Return (X, Y) of the center of cell containing provided text 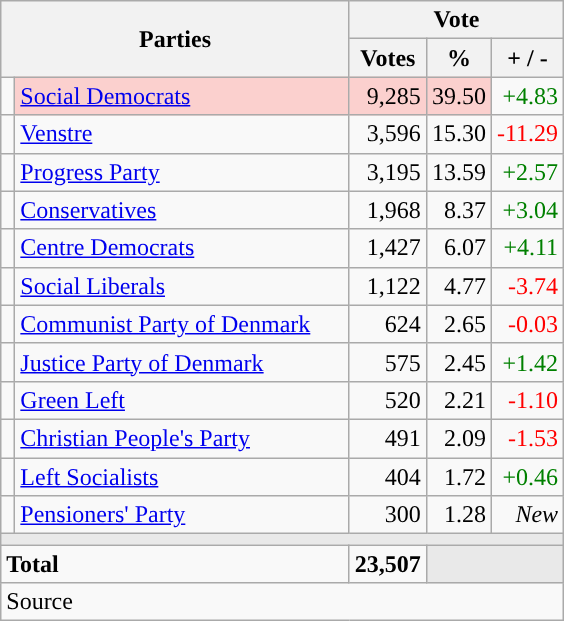
8.37 (458, 210)
Parties (176, 39)
3,596 (388, 134)
1,122 (388, 286)
+2.57 (527, 172)
491 (388, 438)
520 (388, 400)
2.21 (458, 400)
Communist Party of Denmark (182, 324)
1.28 (458, 515)
Justice Party of Denmark (182, 362)
-11.29 (527, 134)
2.09 (458, 438)
2.45 (458, 362)
Green Left (182, 400)
Left Socialists (182, 477)
624 (388, 324)
575 (388, 362)
39.50 (458, 96)
Pensioners' Party (182, 515)
+ / - (527, 58)
4.77 (458, 286)
15.30 (458, 134)
23,507 (388, 564)
1,427 (388, 248)
3,195 (388, 172)
+3.04 (527, 210)
+4.83 (527, 96)
300 (388, 515)
9,285 (388, 96)
1,968 (388, 210)
Centre Democrats (182, 248)
Total (176, 564)
Source (282, 602)
13.59 (458, 172)
+0.46 (527, 477)
1.72 (458, 477)
2.65 (458, 324)
Progress Party (182, 172)
Christian People's Party (182, 438)
+1.42 (527, 362)
Votes (388, 58)
Conservatives (182, 210)
% (458, 58)
Social Liberals (182, 286)
-3.74 (527, 286)
+4.11 (527, 248)
-1.10 (527, 400)
6.07 (458, 248)
404 (388, 477)
-1.53 (527, 438)
Vote (456, 20)
Social Democrats (182, 96)
Venstre (182, 134)
New (527, 515)
-0.03 (527, 324)
